Extract the [X, Y] coordinate from the center of the cell holding the provided text.  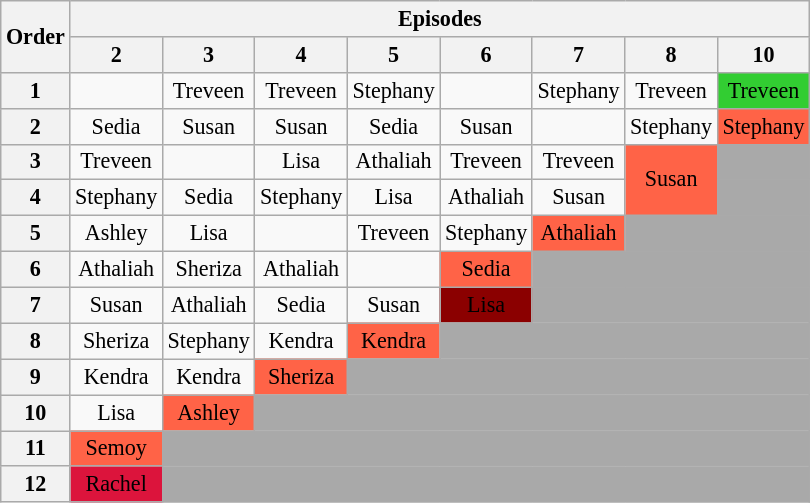
Order [36, 36]
11 [36, 448]
Rachel [116, 484]
Episodes [440, 18]
12 [36, 484]
Semoy [116, 448]
9 [36, 377]
1 [36, 90]
